From the cell containing the given text, extract its center point as [x, y] coordinate. 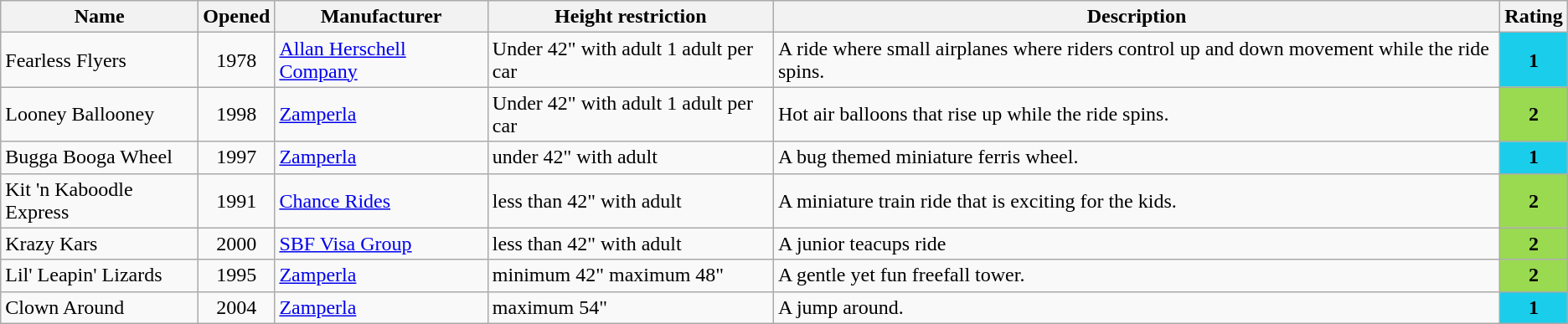
1998 [236, 114]
Rating [1534, 17]
Opened [236, 17]
minimum 42" maximum 48" [630, 275]
Kit 'n Kaboodle Express [100, 201]
Lil' Leapin' Lizards [100, 275]
2000 [236, 244]
Name [100, 17]
Looney Ballooney [100, 114]
A jump around. [1136, 307]
Allan Herschell Company [381, 60]
1997 [236, 157]
1991 [236, 201]
Chance Rides [381, 201]
2004 [236, 307]
Manufacturer [381, 17]
A ride where small airplanes where riders control up and down movement while the ride spins. [1136, 60]
Hot air balloons that rise up while the ride spins. [1136, 114]
Krazy Kars [100, 244]
1978 [236, 60]
Clown Around [100, 307]
1995 [236, 275]
A bug themed miniature ferris wheel. [1136, 157]
Description [1136, 17]
A miniature train ride that is exciting for the kids. [1136, 201]
Bugga Booga Wheel [100, 157]
Fearless Flyers [100, 60]
SBF Visa Group [381, 244]
A gentle yet fun freefall tower. [1136, 275]
A junior teacups ride [1136, 244]
Height restriction [630, 17]
under 42" with adult [630, 157]
maximum 54" [630, 307]
